Identify which cell holds the provided text, then report its [x, y] central coordinate. 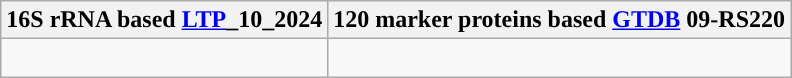
16S rRNA based LTP_10_2024 [164, 20]
120 marker proteins based GTDB 09-RS220 [560, 20]
